For the text-containing cell, return its midpoint in (x, y) coordinate format. 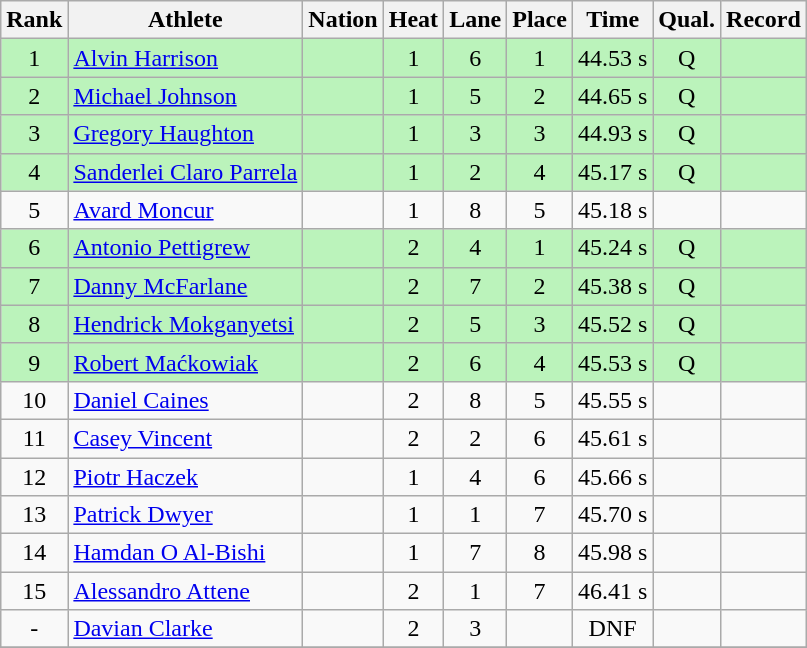
Danny McFarlane (186, 286)
45.98 s (612, 553)
15 (34, 591)
Hamdan O Al-Bishi (186, 553)
44.53 s (612, 58)
Antonio Pettigrew (186, 248)
Rank (34, 20)
Lane (476, 20)
DNF (612, 629)
46.41 s (612, 591)
11 (34, 438)
14 (34, 553)
45.70 s (612, 515)
Qual. (687, 20)
45.38 s (612, 286)
44.93 s (612, 134)
Sanderlei Claro Parrela (186, 172)
Davian Clarke (186, 629)
9 (34, 362)
45.53 s (612, 362)
Piotr Haczek (186, 477)
- (34, 629)
Hendrick Mokganyetsi (186, 324)
Patrick Dwyer (186, 515)
Avard Moncur (186, 210)
45.52 s (612, 324)
13 (34, 515)
45.24 s (612, 248)
Nation (343, 20)
Time (612, 20)
Alvin Harrison (186, 58)
45.18 s (612, 210)
45.17 s (612, 172)
Athlete (186, 20)
Alessandro Attene (186, 591)
44.65 s (612, 96)
Casey Vincent (186, 438)
10 (34, 400)
Robert Maćkowiak (186, 362)
45.61 s (612, 438)
Gregory Haughton (186, 134)
Heat (413, 20)
Record (764, 20)
Daniel Caines (186, 400)
45.55 s (612, 400)
Michael Johnson (186, 96)
45.66 s (612, 477)
Place (540, 20)
12 (34, 477)
